For the text-containing cell, return its midpoint in [x, y] coordinate format. 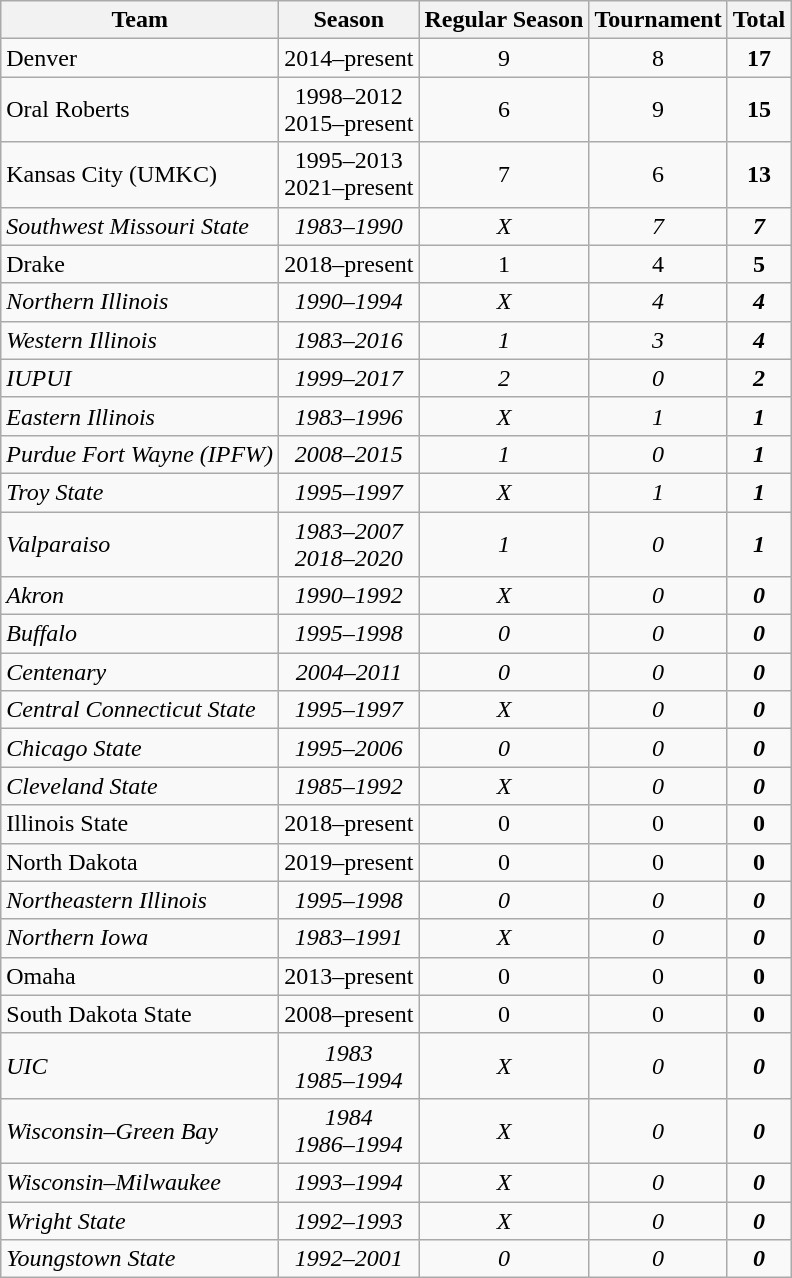
Kansas City (UMKC) [140, 174]
1983–1996 [349, 416]
Western Illinois [140, 340]
19831985–1994 [349, 1066]
2008–2015 [349, 454]
Wisconsin–Green Bay [140, 1130]
13 [759, 174]
8 [658, 58]
North Dakota [140, 862]
Denver [140, 58]
5 [759, 264]
1983–1990 [349, 226]
UIC [140, 1066]
Illinois State [140, 824]
Oral Roberts [140, 110]
3 [658, 340]
1983–1991 [349, 938]
Buffalo [140, 634]
Akron [140, 596]
Northern Illinois [140, 302]
Northern Iowa [140, 938]
Season [349, 20]
Eastern Illinois [140, 416]
2004–2011 [349, 672]
1995–2006 [349, 748]
19841986–1994 [349, 1130]
Troy State [140, 492]
IUPUI [140, 378]
1998–20122015–present [349, 110]
Cleveland State [140, 786]
Team [140, 20]
1985–1992 [349, 786]
Centenary [140, 672]
2014–present [349, 58]
1992–2001 [349, 1259]
Tournament [658, 20]
1983–20072018–2020 [349, 544]
Regular Season [504, 20]
2019–present [349, 862]
1995–20132021–present [349, 174]
Valparaiso [140, 544]
Wright State [140, 1221]
1999–2017 [349, 378]
Drake [140, 264]
Wisconsin–Milwaukee [140, 1182]
Northeastern Illinois [140, 900]
Central Connecticut State [140, 710]
1990–1992 [349, 596]
1992–1993 [349, 1221]
15 [759, 110]
Omaha [140, 976]
2013–present [349, 976]
1990–1994 [349, 302]
South Dakota State [140, 1014]
Southwest Missouri State [140, 226]
1993–1994 [349, 1182]
17 [759, 58]
Purdue Fort Wayne (IPFW) [140, 454]
Total [759, 20]
1983–2016 [349, 340]
2008–present [349, 1014]
Chicago State [140, 748]
Youngstown State [140, 1259]
